Determine the (X, Y) coordinate at the center of the cell enclosing the given text.  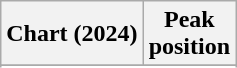
Chart (2024) (72, 34)
Peakposition (189, 34)
